Pinpoint the cell where the given text exists, returning its (x, y) midpoint coordinate. 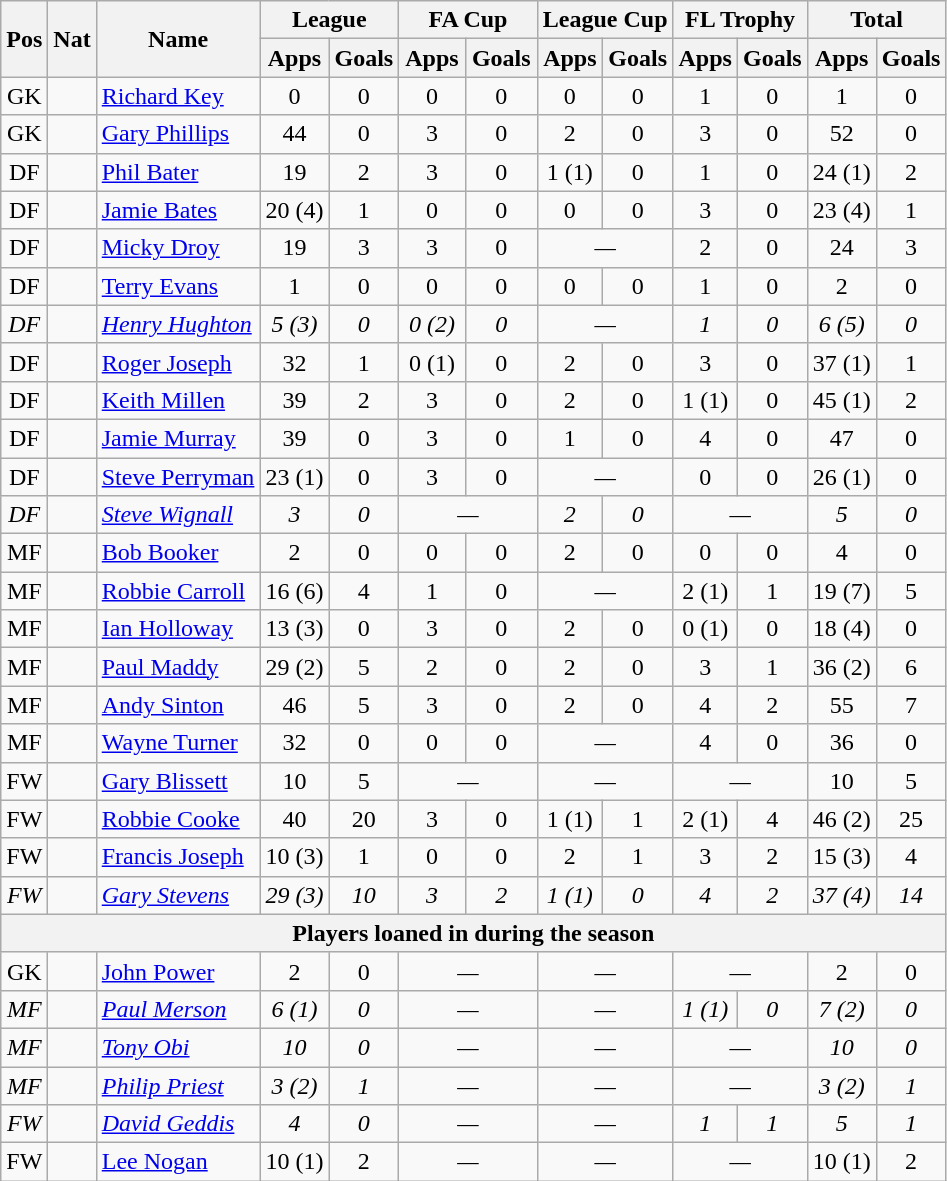
14 (911, 895)
Phil Bater (178, 172)
20 (364, 819)
Jamie Murray (178, 438)
29 (3) (294, 895)
23 (1) (294, 477)
Roger Joseph (178, 362)
6 (911, 667)
46 (294, 705)
19 (7) (842, 591)
20 (4) (294, 210)
Robbie Carroll (178, 591)
45 (1) (842, 400)
26 (1) (842, 477)
FL Trophy (740, 20)
Robbie Cooke (178, 819)
29 (2) (294, 667)
Name (178, 39)
15 (3) (842, 857)
Andy Sinton (178, 705)
Paul Maddy (178, 667)
37 (1) (842, 362)
36 (2) (842, 667)
League Cup (605, 20)
24 (842, 248)
25 (911, 819)
Wayne Turner (178, 743)
Terry Evans (178, 286)
23 (4) (842, 210)
Henry Hughton (178, 324)
Steve Perryman (178, 477)
FA Cup (468, 20)
Francis Joseph (178, 857)
Tony Obi (178, 1047)
46 (2) (842, 819)
Micky Droy (178, 248)
6 (1) (294, 1009)
Bob Booker (178, 553)
Paul Merson (178, 1009)
7 (911, 705)
Gary Blissett (178, 781)
Steve Wignall (178, 515)
36 (842, 743)
6 (5) (842, 324)
44 (294, 134)
Gary Stevens (178, 895)
Pos (24, 39)
Keith Millen (178, 400)
Jamie Bates (178, 210)
40 (294, 819)
Lee Nogan (178, 1162)
16 (6) (294, 591)
47 (842, 438)
Philip Priest (178, 1085)
52 (842, 134)
Total (876, 20)
League (330, 20)
24 (1) (842, 172)
Richard Key (178, 96)
0 (2) (432, 324)
37 (4) (842, 895)
Ian Holloway (178, 629)
Nat (72, 39)
5 (3) (294, 324)
13 (3) (294, 629)
David Geddis (178, 1124)
10 (3) (294, 857)
Gary Phillips (178, 134)
7 (2) (842, 1009)
18 (4) (842, 629)
55 (842, 705)
Players loaned in during the season (474, 933)
John Power (178, 971)
